Scan for the cell matching the given text and deliver its [x, y] coordinate at center. 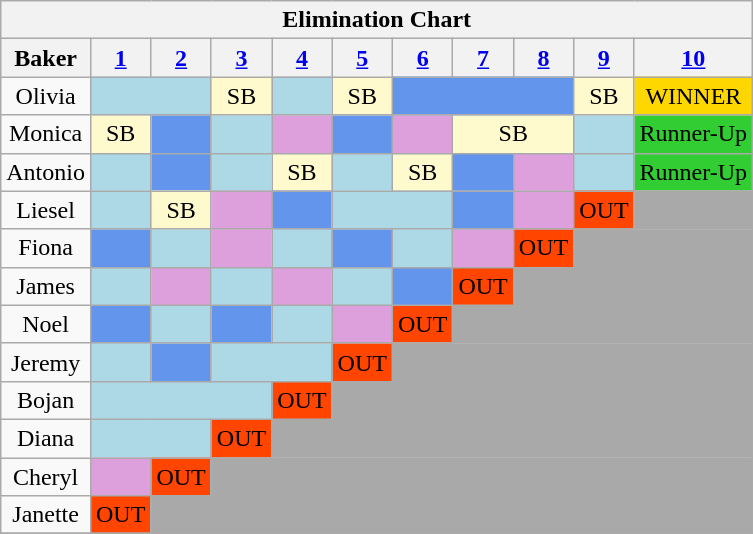
WINNER [694, 96]
Olivia [46, 96]
1 [120, 58]
3 [241, 58]
8 [543, 58]
4 [302, 58]
Liesel [46, 210]
2 [181, 58]
Antonio [46, 172]
Bojan [46, 400]
Cheryl [46, 477]
James [46, 286]
Elimination Chart [377, 20]
Fiona [46, 248]
9 [604, 58]
Jeremy [46, 362]
Monica [46, 134]
Baker [46, 58]
10 [694, 58]
Noel [46, 324]
5 [362, 58]
6 [422, 58]
Diana [46, 438]
Janette [46, 515]
7 [483, 58]
